Find where the given text appears and provide that cell's center as (X, Y) coordinate. 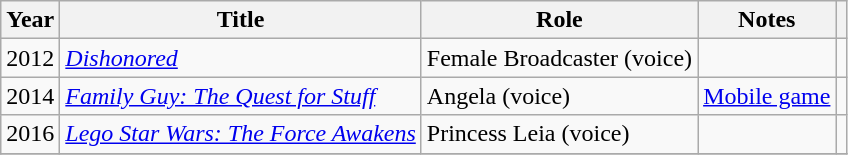
2014 (30, 96)
Princess Leia (voice) (559, 134)
2012 (30, 58)
Female Broadcaster (voice) (559, 58)
2016 (30, 134)
Family Guy: The Quest for Stuff (241, 96)
Angela (voice) (559, 96)
Lego Star Wars: The Force Awakens (241, 134)
Dishonored (241, 58)
Mobile game (767, 96)
Year (30, 20)
Role (559, 20)
Title (241, 20)
Notes (767, 20)
